Detect which cell encompasses the target text, then output its [x, y] center coordinate. 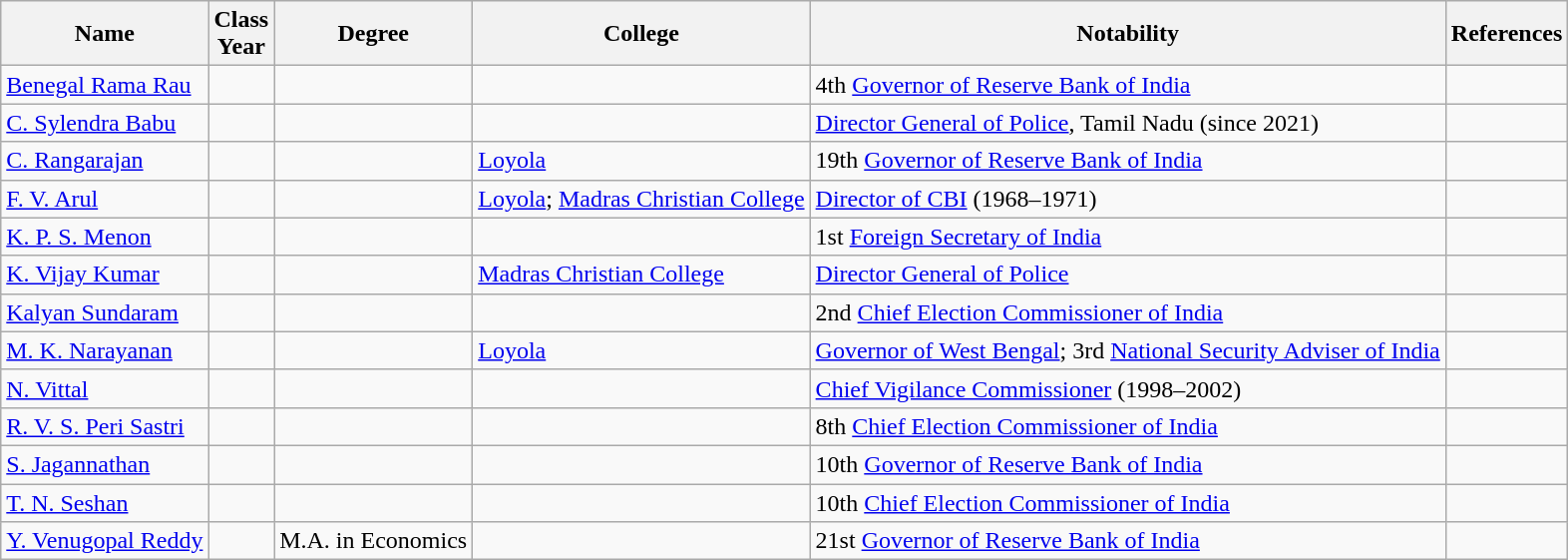
R. V. S. Peri Sastri [105, 426]
K. P. S. Menon [105, 237]
Director General of Police, Tamil Nadu (since 2021) [1127, 123]
Degree [373, 34]
Chief Vigilance Commissioner (1998–2002) [1127, 388]
Kalyan Sundaram [105, 312]
Loyola; Madras Christian College [641, 199]
F. V. Arul [105, 199]
10th Governor of Reserve Bank of India [1127, 464]
C. Rangarajan [105, 161]
ClassYear [241, 34]
References [1506, 34]
1st Foreign Secretary of India [1127, 237]
Notability [1127, 34]
8th Chief Election Commissioner of India [1127, 426]
N. Vittal [105, 388]
Madras Christian College [641, 275]
10th Chief Election Commissioner of India [1127, 502]
S. Jagannathan [105, 464]
T. N. Seshan [105, 502]
K. Vijay Kumar [105, 275]
M. K. Narayanan [105, 350]
College [641, 34]
2nd Chief Election Commissioner of India [1127, 312]
M.A. in Economics [373, 541]
Director of CBI (1968–1971) [1127, 199]
Name [105, 34]
Director General of Police [1127, 275]
C. Sylendra Babu [105, 123]
Benegal Rama Rau [105, 85]
21st Governor of Reserve Bank of India [1127, 541]
Governor of West Bengal; 3rd National Security Adviser of India [1127, 350]
Y. Venugopal Reddy [105, 541]
19th Governor of Reserve Bank of India [1127, 161]
4th Governor of Reserve Bank of India [1127, 85]
